Scan for the cell matching the given text and deliver its [x, y] coordinate at center. 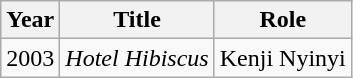
Hotel Hibiscus [137, 58]
Year [30, 20]
Title [137, 20]
Role [282, 20]
Kenji Nyinyi [282, 58]
2003 [30, 58]
